Provide the (x, y) coordinate of the cell's center where the given text is located.  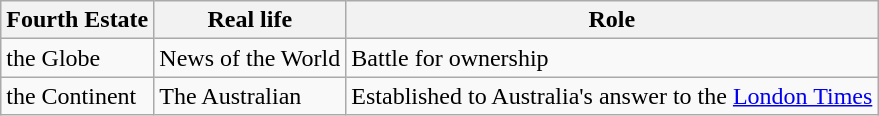
Real life (250, 20)
the Globe (78, 58)
the Continent (78, 96)
The Australian (250, 96)
Fourth Estate (78, 20)
Established to Australia's answer to the London Times (612, 96)
News of the World (250, 58)
Battle for ownership (612, 58)
Role (612, 20)
